Return (x, y) of the center of cell containing provided text 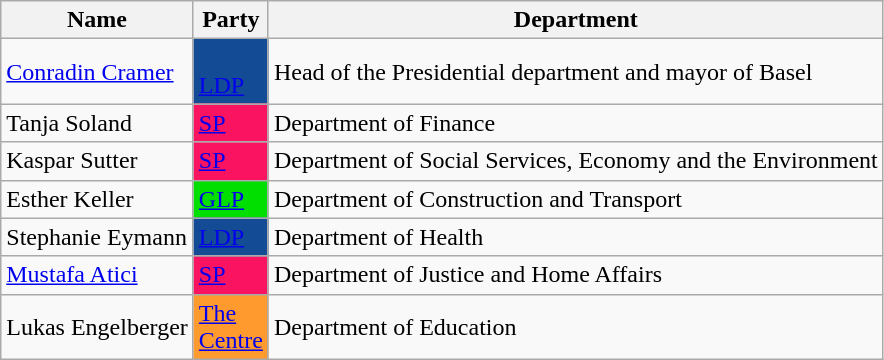
Esther Keller (98, 199)
Lukas Engelberger (98, 326)
Department of Construction and Transport (576, 199)
Name (98, 20)
Conradin Cramer (98, 72)
Department of Health (576, 237)
Stephanie Eymann (98, 237)
The Centre (230, 326)
Kaspar Sutter (98, 161)
Mustafa Atici (98, 275)
Department of Finance (576, 123)
Department of Social Services, Economy and the Environment (576, 161)
Department (576, 20)
Department of Justice and Home Affairs (576, 275)
Tanja Soland (98, 123)
Department of Education (576, 326)
Head of the Presidential department and mayor of Basel (576, 72)
Party (230, 20)
GLP (230, 199)
